Extract the [x, y] coordinate from the center of the cell holding the provided text.  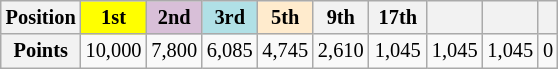
3rd [230, 17]
9th [341, 17]
7,800 [174, 51]
10,000 [114, 51]
2nd [174, 17]
0 [548, 51]
2,610 [341, 51]
5th [285, 17]
Points [41, 51]
6,085 [230, 51]
Position [41, 17]
1st [114, 17]
17th [398, 17]
4,745 [285, 51]
